Provide the [x, y] coordinate of the cell's center where the given text is located.  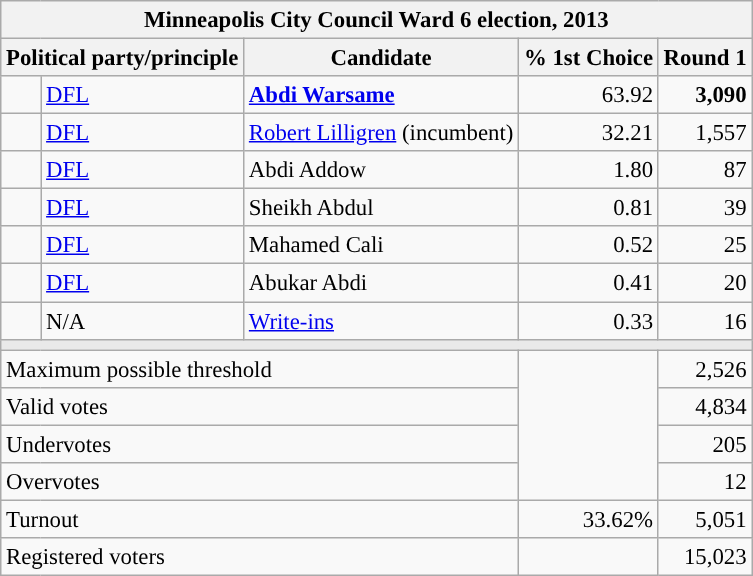
25 [705, 245]
Minneapolis City Council Ward 6 election, 2013 [376, 20]
15,023 [705, 557]
Registered voters [260, 557]
1.80 [589, 170]
Candidate [382, 58]
Abdi Addow [382, 170]
Turnout [260, 519]
Write-ins [382, 321]
20 [705, 283]
32.21 [589, 133]
205 [705, 444]
1,557 [705, 133]
Robert Lilligren (incumbent) [382, 133]
3,090 [705, 95]
% 1st Choice [589, 58]
N/A [142, 321]
Overvotes [260, 482]
12 [705, 482]
Abdi Warsame [382, 95]
Round 1 [705, 58]
Mahamed Cali [382, 245]
Maximum possible threshold [260, 369]
4,834 [705, 406]
Political party/principle [122, 58]
39 [705, 208]
16 [705, 321]
87 [705, 170]
Sheikh Abdul [382, 208]
0.52 [589, 245]
Abukar Abdi [382, 283]
63.92 [589, 95]
0.33 [589, 321]
33.62% [589, 519]
2,526 [705, 369]
0.81 [589, 208]
0.41 [589, 283]
Valid votes [260, 406]
5,051 [705, 519]
Undervotes [260, 444]
